Provide the (X, Y) coordinate of the cell's center where the given text is located.  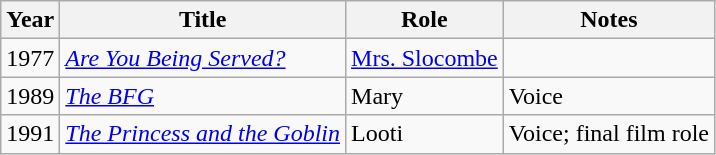
1977 (30, 58)
Year (30, 20)
1989 (30, 96)
The Princess and the Goblin (203, 134)
Notes (608, 20)
Are You Being Served? (203, 58)
1991 (30, 134)
The BFG (203, 96)
Role (425, 20)
Mary (425, 96)
Title (203, 20)
Mrs. Slocombe (425, 58)
Looti (425, 134)
Voice (608, 96)
Voice; final film role (608, 134)
